Locate the cell with the specified text and output its [x, y] center coordinate. 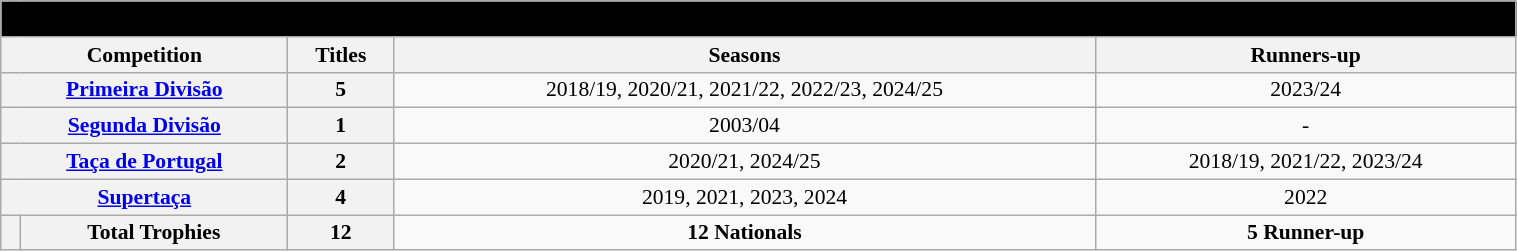
1 [341, 126]
2022 [1306, 197]
- [1306, 126]
2 [341, 162]
4 [341, 197]
National Competitions [758, 19]
12 Nationals [745, 233]
2003/04 [745, 126]
Primeira Divisão [144, 90]
Runners-up [1306, 55]
5 [341, 90]
2019, 2021, 2023, 2024 [745, 197]
Competition [144, 55]
2023/24 [1306, 90]
2020/21, 2024/25 [745, 162]
12 [341, 233]
Total Trophies [154, 233]
Supertaça [144, 197]
Segunda Divisão [144, 126]
Titles [341, 55]
2018/19, 2020/21, 2021/22, 2022/23, 2024/25 [745, 90]
Seasons [745, 55]
2018/19, 2021/22, 2023/24 [1306, 162]
5 Runner-up [1306, 233]
Taça de Portugal [144, 162]
